Return the [x, y] coordinate for the center point of the cell that contains the specified text.  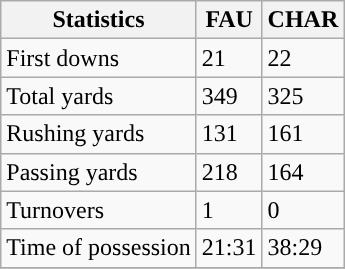
22 [303, 58]
21:31 [229, 248]
Passing yards [99, 172]
218 [229, 172]
164 [303, 172]
First downs [99, 58]
CHAR [303, 20]
38:29 [303, 248]
131 [229, 134]
Rushing yards [99, 134]
0 [303, 210]
Time of possession [99, 248]
325 [303, 96]
161 [303, 134]
Statistics [99, 20]
Total yards [99, 96]
349 [229, 96]
FAU [229, 20]
Turnovers [99, 210]
1 [229, 210]
21 [229, 58]
